Scan for the cell matching the given text and deliver its (X, Y) coordinate at center. 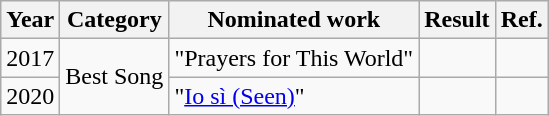
"Io sì (Seen)" (294, 96)
Year (30, 20)
2017 (30, 58)
Result (457, 20)
2020 (30, 96)
Best Song (114, 77)
Category (114, 20)
Ref. (522, 20)
Nominated work (294, 20)
"Prayers for This World" (294, 58)
